Detect which cell encompasses the target text, then output its (X, Y) center coordinate. 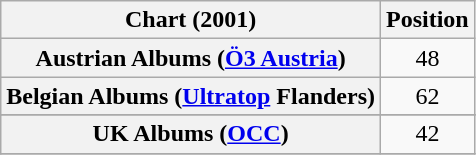
Position (428, 20)
Chart (2001) (191, 20)
UK Albums (OCC) (191, 134)
62 (428, 96)
48 (428, 58)
Belgian Albums (Ultratop Flanders) (191, 96)
Austrian Albums (Ö3 Austria) (191, 58)
42 (428, 134)
